Detect which cell encompasses the target text, then output its (X, Y) center coordinate. 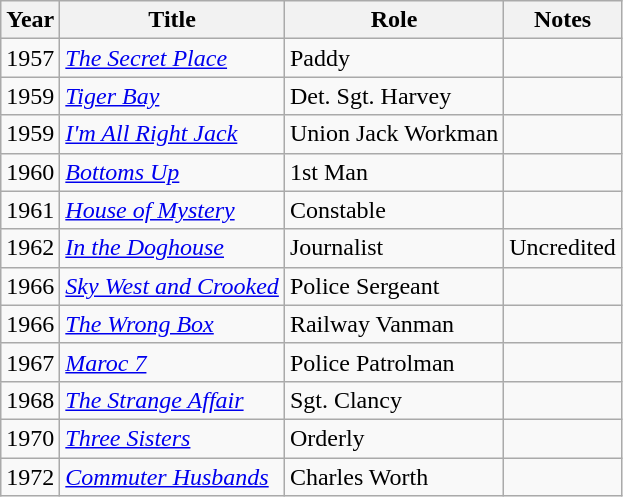
Paddy (394, 58)
The Secret Place (172, 58)
1st Man (394, 172)
Three Sisters (172, 438)
Role (394, 20)
Union Jack Workman (394, 134)
1968 (30, 400)
1961 (30, 210)
Year (30, 20)
Police Sergeant (394, 286)
Orderly (394, 438)
1960 (30, 172)
1967 (30, 362)
Sky West and Crooked (172, 286)
Uncredited (563, 248)
Charles Worth (394, 477)
Sgt. Clancy (394, 400)
Railway Vanman (394, 324)
1972 (30, 477)
Notes (563, 20)
Police Patrolman (394, 362)
Commuter Husbands (172, 477)
1970 (30, 438)
Maroc 7 (172, 362)
1962 (30, 248)
1957 (30, 58)
Title (172, 20)
Bottoms Up (172, 172)
I'm All Right Jack (172, 134)
The Strange Affair (172, 400)
In the Doghouse (172, 248)
Tiger Bay (172, 96)
House of Mystery (172, 210)
Constable (394, 210)
Det. Sgt. Harvey (394, 96)
The Wrong Box (172, 324)
Journalist (394, 248)
